From the cell containing the given text, extract its center point as (X, Y) coordinate. 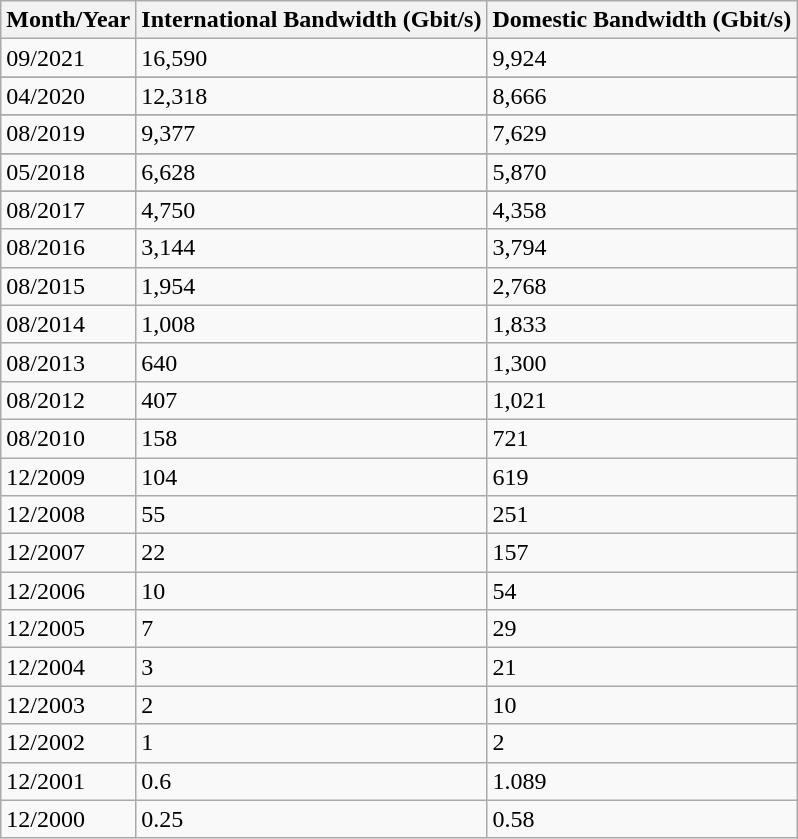
4,750 (312, 210)
Month/Year (68, 20)
12/2005 (68, 629)
104 (312, 477)
Domestic Bandwidth (Gbit/s) (642, 20)
12/2007 (68, 553)
1,833 (642, 324)
08/2015 (68, 286)
08/2012 (68, 400)
12/2006 (68, 591)
7,629 (642, 134)
1 (312, 743)
251 (642, 515)
12/2003 (68, 705)
12/2004 (68, 667)
08/2014 (68, 324)
8,666 (642, 96)
640 (312, 362)
0.6 (312, 781)
12/2002 (68, 743)
6,628 (312, 172)
721 (642, 438)
54 (642, 591)
3 (312, 667)
55 (312, 515)
12/2009 (68, 477)
158 (312, 438)
12/2000 (68, 819)
3,144 (312, 248)
International Bandwidth (Gbit/s) (312, 20)
0.25 (312, 819)
1,021 (642, 400)
22 (312, 553)
3,794 (642, 248)
9,924 (642, 58)
08/2010 (68, 438)
1.089 (642, 781)
12,318 (312, 96)
619 (642, 477)
1,954 (312, 286)
1,300 (642, 362)
1,008 (312, 324)
157 (642, 553)
08/2017 (68, 210)
29 (642, 629)
12/2001 (68, 781)
08/2013 (68, 362)
407 (312, 400)
4,358 (642, 210)
16,590 (312, 58)
12/2008 (68, 515)
0.58 (642, 819)
21 (642, 667)
2,768 (642, 286)
08/2019 (68, 134)
5,870 (642, 172)
08/2016 (68, 248)
05/2018 (68, 172)
04/2020 (68, 96)
7 (312, 629)
09/2021 (68, 58)
9,377 (312, 134)
